Determine the [x, y] coordinate at the center of the cell enclosing the given text.  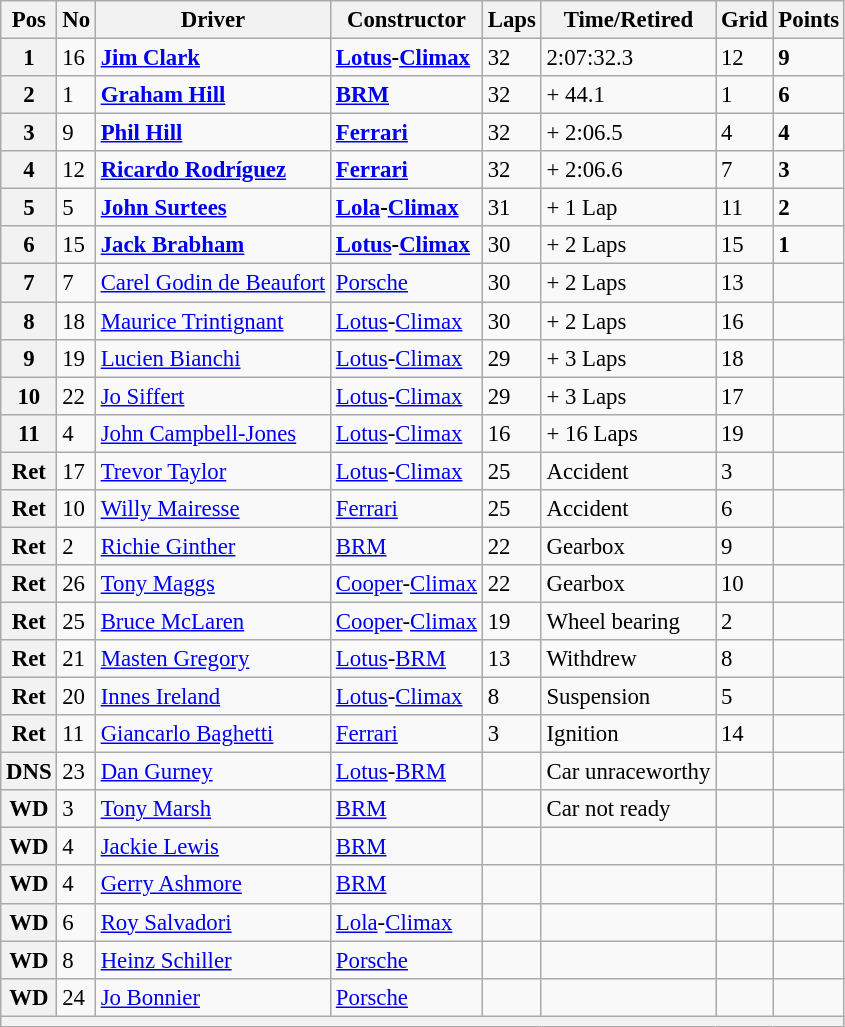
Laps [512, 20]
John Surtees [212, 208]
+ 2:06.6 [628, 170]
Innes Ireland [212, 697]
23 [76, 772]
Grid [744, 20]
Jo Siffert [212, 396]
+ 2:06.5 [628, 133]
Roy Salvadori [212, 922]
Points [808, 20]
+ 1 Lap [628, 208]
Wheel bearing [628, 621]
Driver [212, 20]
+ 16 Laps [628, 433]
Gerry Ashmore [212, 885]
+ 44.1 [628, 95]
DNS [29, 772]
Jackie Lewis [212, 847]
Time/Retired [628, 20]
Ignition [628, 734]
Masten Gregory [212, 659]
Trevor Taylor [212, 471]
Richie Ginther [212, 546]
Car not ready [628, 809]
John Campbell-Jones [212, 433]
Dan Gurney [212, 772]
Withdrew [628, 659]
Graham Hill [212, 95]
Tony Marsh [212, 809]
20 [76, 697]
Carel Godin de Beaufort [212, 283]
Jim Clark [212, 58]
Car unraceworthy [628, 772]
Heinz Schiller [212, 960]
Jo Bonnier [212, 997]
Giancarlo Baghetti [212, 734]
Willy Mairesse [212, 509]
26 [76, 584]
Ricardo Rodríguez [212, 170]
Constructor [407, 20]
Bruce McLaren [212, 621]
Lucien Bianchi [212, 358]
14 [744, 734]
No [76, 20]
Suspension [628, 697]
Phil Hill [212, 133]
24 [76, 997]
2:07:32.3 [628, 58]
Jack Brabham [212, 245]
31 [512, 208]
Tony Maggs [212, 584]
Maurice Trintignant [212, 321]
21 [76, 659]
Pos [29, 20]
